Find where the given text appears and provide that cell's center as [x, y] coordinate. 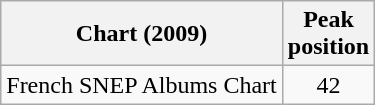
42 [328, 85]
French SNEP Albums Chart [142, 85]
Chart (2009) [142, 34]
Peakposition [328, 34]
